For the text-containing cell, return its midpoint in [X, Y] coordinate format. 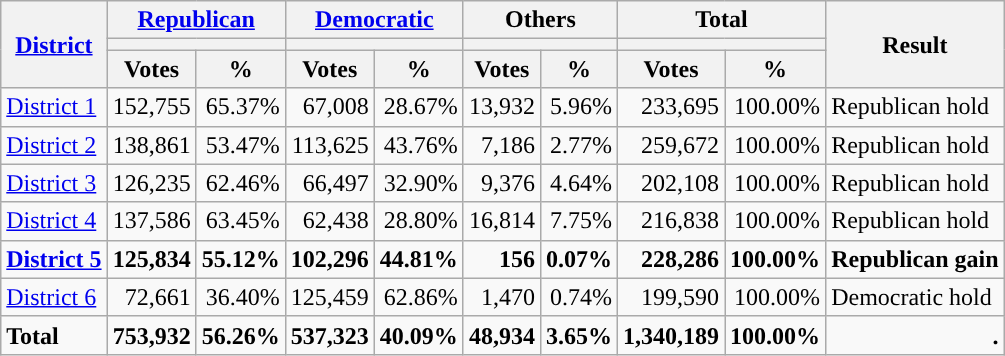
7,186 [502, 145]
55.12% [240, 259]
72,661 [152, 297]
65.37% [240, 107]
56.26% [240, 335]
District 4 [54, 221]
7.75% [578, 221]
13,932 [502, 107]
233,695 [670, 107]
Result [915, 44]
152,755 [152, 107]
28.67% [418, 107]
District 5 [54, 259]
537,323 [330, 335]
216,838 [670, 221]
Democratic hold [915, 297]
District [54, 44]
28.80% [418, 221]
62,438 [330, 221]
Republican gain [915, 259]
32.90% [418, 183]
District 6 [54, 297]
1,470 [502, 297]
125,459 [330, 297]
0.74% [578, 297]
16,814 [502, 221]
Democratic [374, 20]
53.47% [240, 145]
36.40% [240, 297]
138,861 [152, 145]
753,932 [152, 335]
9,376 [502, 183]
62.86% [418, 297]
48,934 [502, 335]
62.46% [240, 183]
4.64% [578, 183]
113,625 [330, 145]
125,834 [152, 259]
Republican [196, 20]
District 1 [54, 107]
156 [502, 259]
3.65% [578, 335]
66,497 [330, 183]
102,296 [330, 259]
District 2 [54, 145]
137,586 [152, 221]
1,340,189 [670, 335]
5.96% [578, 107]
District 3 [54, 183]
228,286 [670, 259]
202,108 [670, 183]
Others [540, 20]
126,235 [152, 183]
0.07% [578, 259]
44.81% [418, 259]
2.77% [578, 145]
43.76% [418, 145]
. [915, 335]
67,008 [330, 107]
40.09% [418, 335]
199,590 [670, 297]
63.45% [240, 221]
259,672 [670, 145]
